Extract the [X, Y] coordinate from the center of the cell holding the provided text.  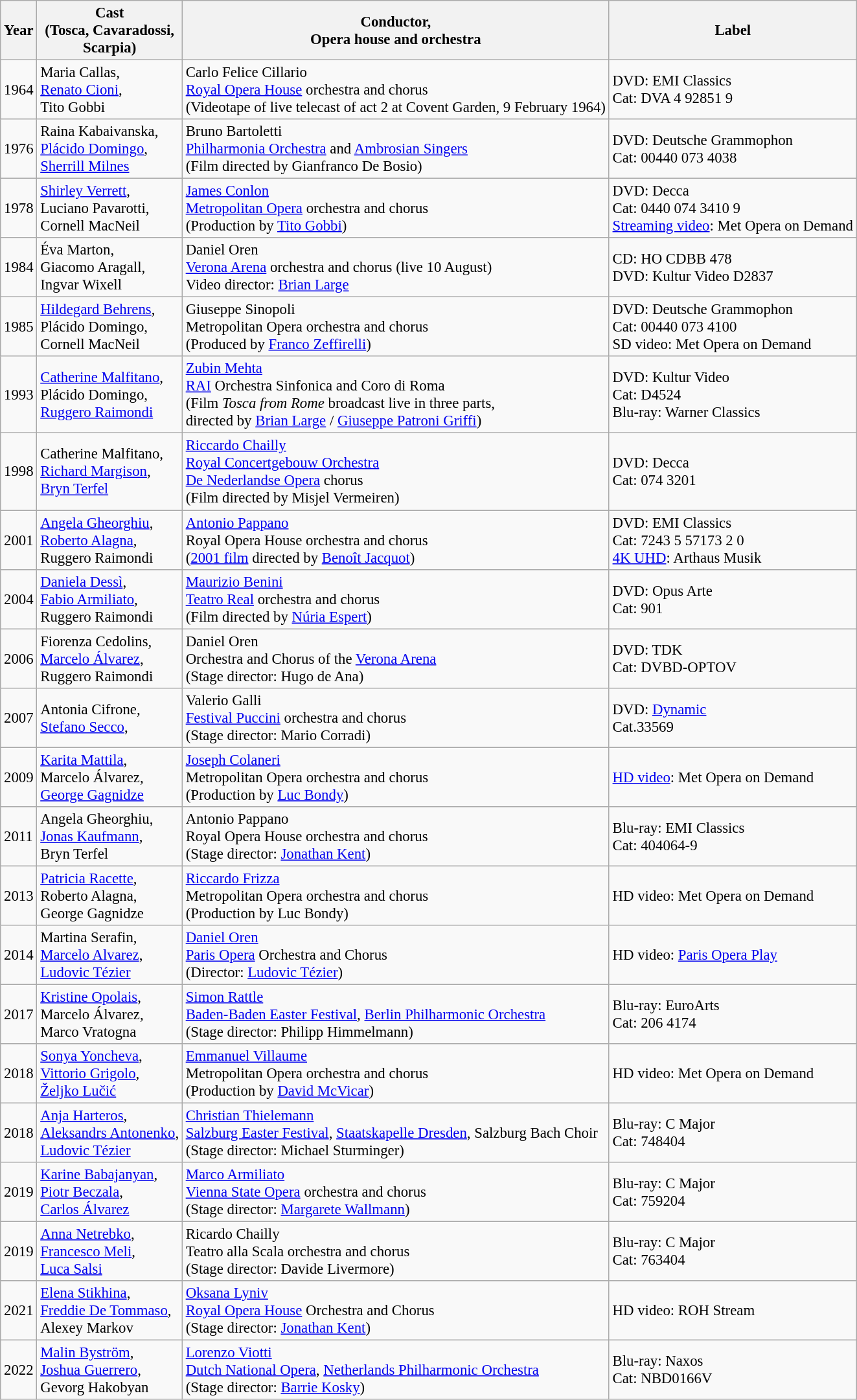
Carlo Felice CillarioRoyal Opera House orchestra and chorus(Videotape of live telecast of act 2 at Covent Garden, 9 February 1964) [395, 90]
Antonia Cifrone,Stefano Secco, [109, 717]
Sonya Yoncheva,Vittorio Grigolo,Željko Lučić [109, 1074]
Giuseppe SinopoliMetropolitan Opera orchestra and chorus(Produced by Franco Zeffirelli) [395, 327]
Label [733, 30]
DVD: Deutsche GrammophonCat: 00440 073 4038 [733, 149]
2007 [19, 717]
Conductor,Opera house and orchestra [395, 30]
1978 [19, 209]
Antonio PappanoRoyal Opera House orchestra and chorus(2001 film directed by Benoît Jacquot) [395, 540]
Blu-ray: NaxosCat: NBD0166V [733, 1370]
Kristine Opolais,Marcelo Álvarez,Marco Vratogna [109, 1014]
Lorenzo ViottiDutch National Opera, Netherlands Philharmonic Orchestra(Stage director: Barrie Kosky) [395, 1370]
Elena Stikhina,Freddie De Tommaso,Alexey Markov [109, 1311]
DVD: TDKCat: DVBD-OPTOV [733, 659]
2017 [19, 1014]
Antonio PappanoRoyal Opera House orchestra and chorus (Stage director: Jonathan Kent) [395, 837]
Ricardo ChaillyTeatro alla Scala orchestra and chorus (Stage director: Davide Livermore) [395, 1252]
HD video: Paris Opera Play [733, 955]
2011 [19, 837]
Riccardo FrizzaMetropolitan Opera orchestra and chorus (Production by Luc Bondy) [395, 896]
Marco ArmiliatoVienna State Opera orchestra and chorus (Stage director: Margarete Wallmann) [395, 1192]
Éva Marton,Giacomo Aragall,Ingvar Wixell [109, 267]
Blu-ray: C MajorCat: 748404 [733, 1133]
DVD: Kultur VideoCat: D4524Blu-ray: Warner Classics [733, 395]
2021 [19, 1311]
Maurizio BeniniTeatro Real orchestra and chorus(Film directed by Núria Espert) [395, 599]
Daniel OrenVerona Arena orchestra and chorus (live 10 August)Video director: Brian Large [395, 267]
DVD: EMI ClassicsCat: DVA 4 92851 9 [733, 90]
DVD: Opus ArteCat: 901 [733, 599]
Karine Babajanyan,Piotr Beczala,Carlos Álvarez [109, 1192]
Blu-ray: EuroArtsCat: 206 4174 [733, 1014]
Shirley Verrett,Luciano Pavarotti,Cornell MacNeil [109, 209]
1985 [19, 327]
Christian ThielemannSalzburg Easter Festival, Staatskapelle Dresden, Salzburg Bach Choir(Stage director: Michael Sturminger) [395, 1133]
DVD: DynamicCat.33569 [733, 717]
Daniel OrenParis Opera Orchestra and Chorus (Director: Ludovic Tézier) [395, 955]
Blu-ray: C MajorCat: 763404 [733, 1252]
Anna Netrebko,Francesco Meli,Luca Salsi [109, 1252]
Karita Mattila,Marcelo Álvarez,George Gagnidze [109, 777]
Martina Serafin,Marcelo Alvarez,Ludovic Tézier [109, 955]
Raina Kabaivanska,Plácido Domingo,Sherrill Milnes [109, 149]
1998 [19, 471]
James ConlonMetropolitan Opera orchestra and chorus(Production by Tito Gobbi) [395, 209]
Emmanuel VillaumeMetropolitan Opera orchestra and chorus(Production by David McVicar) [395, 1074]
Anja Harteros,Aleksandrs Antonenko,Ludovic Tézier [109, 1133]
CD: HO CDBB 478DVD: Kultur Video D2837 [733, 267]
Bruno BartolettiPhilharmonia Orchestra and Ambrosian Singers(Film directed by Gianfranco De Bosio) [395, 149]
Catherine Malfitano,Richard Margison,Bryn Terfel [109, 471]
Riccardo ChaillyRoyal Concertgebouw OrchestraDe Nederlandse Opera chorus(Film directed by Misjel Vermeiren) [395, 471]
DVD: DeccaCat: 074 3201 [733, 471]
2001 [19, 540]
2004 [19, 599]
Joseph ColaneriMetropolitan Opera orchestra and chorus (Production by Luc Bondy) [395, 777]
DVD: Deutsche GrammophonCat: 00440 073 4100SD video: Met Opera on Demand [733, 327]
2006 [19, 659]
Valerio GalliFestival Puccini orchestra and chorus (Stage director: Mario Corradi) [395, 717]
Hildegard Behrens,Plácido Domingo,Cornell MacNeil [109, 327]
2013 [19, 896]
2022 [19, 1370]
Malin Byström,Joshua Guerrero,Gevorg Hakobyan [109, 1370]
Angela Gheorghiu,Jonas Kaufmann,Bryn Terfel [109, 837]
1993 [19, 395]
Patricia Racette,Roberto Alagna,George Gagnidze [109, 896]
Oksana LynivRoyal Opera House Orchestra and Chorus(Stage director: Jonathan Kent) [395, 1311]
Blu-ray: EMI ClassicsCat: 404064-9 [733, 837]
1964 [19, 90]
1976 [19, 149]
Blu-ray: C MajorCat: 759204 [733, 1192]
Daniela Dessì,Fabio Armiliato,Ruggero Raimondi [109, 599]
Cast(Tosca, Cavaradossi,Scarpia) [109, 30]
Daniel OrenOrchestra and Chorus of the Verona Arena(Stage director: Hugo de Ana) [395, 659]
Catherine Malfitano,Plácido Domingo,Ruggero Raimondi [109, 395]
DVD: EMI ClassicsCat: 7243 5 57173 2 04K UHD: Arthaus Musik [733, 540]
HD video: ROH Stream [733, 1311]
1984 [19, 267]
2009 [19, 777]
Fiorenza Cedolins,Marcelo Álvarez,Ruggero Raimondi [109, 659]
Simon RattleBaden-Baden Easter Festival, Berlin Philharmonic Orchestra(Stage director: Philipp Himmelmann) [395, 1014]
Angela Gheorghiu,Roberto Alagna,Ruggero Raimondi [109, 540]
2014 [19, 955]
Year [19, 30]
Maria Callas,Renato Cioni,Tito Gobbi [109, 90]
DVD: DeccaCat: 0440 074 3410 9Streaming video: Met Opera on Demand [733, 209]
